Return (X, Y) of the center of cell containing provided text 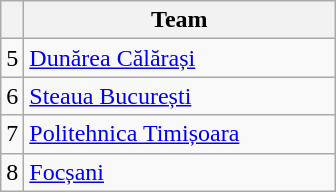
7 (12, 134)
Focșani (180, 172)
Steaua București (180, 96)
Dunărea Călărași (180, 58)
Team (180, 20)
Politehnica Timișoara (180, 134)
6 (12, 96)
5 (12, 58)
8 (12, 172)
